Scan for the cell matching the given text and deliver its [X, Y] coordinate at center. 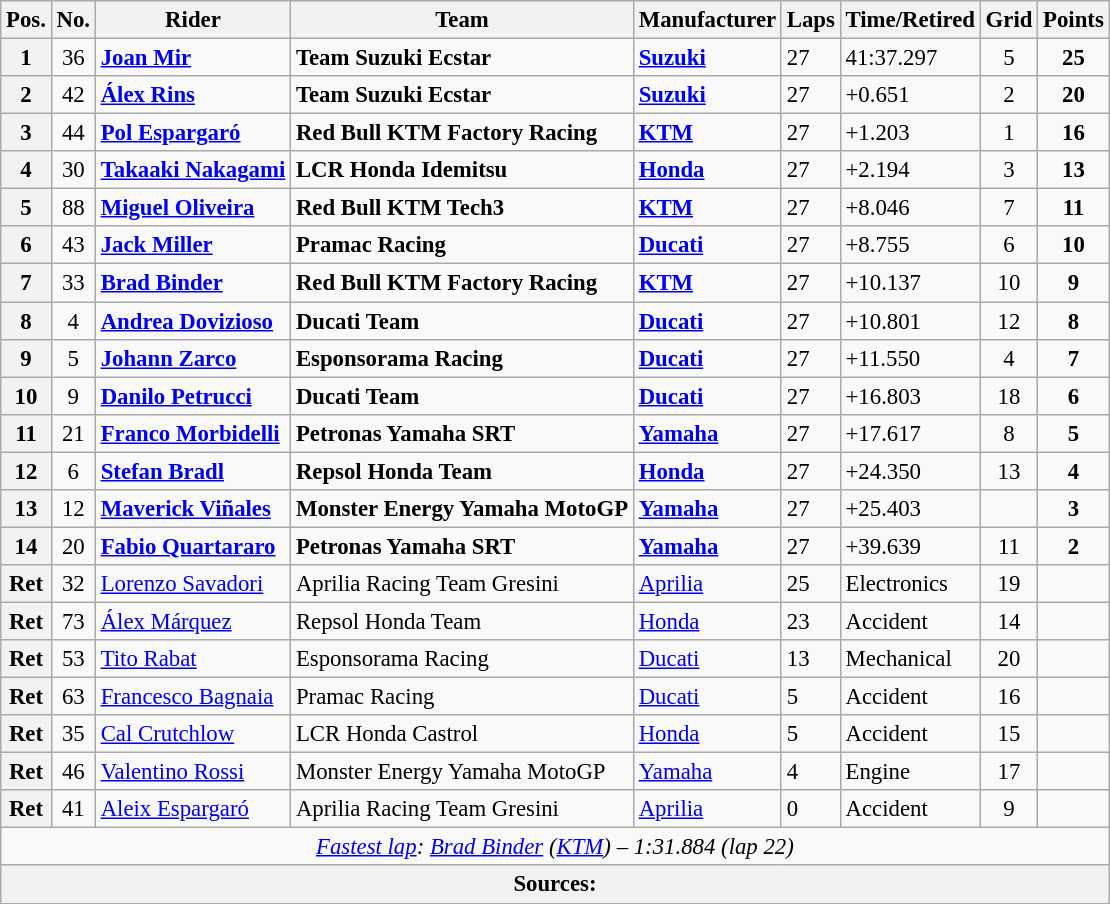
36 [73, 58]
Jack Miller [192, 245]
42 [73, 95]
33 [73, 283]
Johann Zarco [192, 358]
Miguel Oliveira [192, 208]
Lorenzo Savadori [192, 584]
Time/Retired [910, 20]
Franco Morbidelli [192, 433]
18 [1008, 396]
Electronics [910, 584]
+10.801 [910, 321]
Mechanical [910, 659]
No. [73, 20]
63 [73, 697]
21 [73, 433]
Danilo Petrucci [192, 396]
23 [810, 621]
Sources: [555, 885]
LCR Honda Idemitsu [462, 170]
Pos. [26, 20]
Takaaki Nakagami [192, 170]
+8.755 [910, 245]
Andrea Dovizioso [192, 321]
Cal Crutchlow [192, 734]
Grid [1008, 20]
LCR Honda Castrol [462, 734]
41:37.297 [910, 58]
+8.046 [910, 208]
Points [1074, 20]
+2.194 [910, 170]
0 [810, 809]
46 [73, 772]
19 [1008, 584]
+10.137 [910, 283]
Brad Binder [192, 283]
Team [462, 20]
15 [1008, 734]
Laps [810, 20]
73 [73, 621]
Álex Márquez [192, 621]
43 [73, 245]
+16.803 [910, 396]
+25.403 [910, 509]
Aleix Espargaró [192, 809]
17 [1008, 772]
Red Bull KTM Tech3 [462, 208]
Valentino Rossi [192, 772]
+39.639 [910, 546]
+0.651 [910, 95]
53 [73, 659]
Maverick Viñales [192, 509]
41 [73, 809]
+1.203 [910, 133]
Francesco Bagnaia [192, 697]
30 [73, 170]
Álex Rins [192, 95]
Manufacturer [707, 20]
+11.550 [910, 358]
35 [73, 734]
Rider [192, 20]
Fabio Quartararo [192, 546]
+24.350 [910, 471]
Tito Rabat [192, 659]
Engine [910, 772]
Pol Espargaró [192, 133]
+17.617 [910, 433]
Fastest lap: Brad Binder (KTM) – 1:31.884 (lap 22) [555, 847]
88 [73, 208]
44 [73, 133]
Joan Mir [192, 58]
Stefan Bradl [192, 471]
32 [73, 584]
